Provide the [X, Y] coordinate of the cell's center where the given text is located.  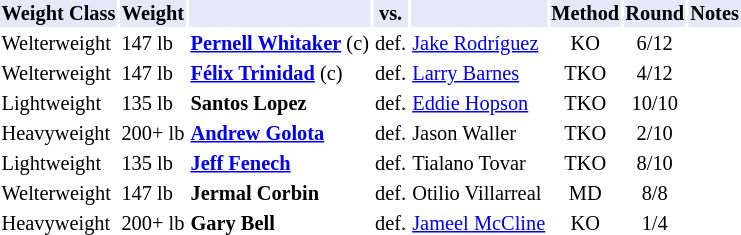
MD [586, 194]
Jake Rodríguez [479, 44]
4/12 [655, 74]
Andrew Golota [280, 134]
Weight Class [58, 14]
Notes [715, 14]
Pernell Whitaker (c) [280, 44]
Larry Barnes [479, 74]
Jeff Fenech [280, 164]
200+ lb [153, 134]
Heavyweight [58, 134]
8/10 [655, 164]
Félix Trinidad (c) [280, 74]
Jason Waller [479, 134]
Method [586, 14]
Weight [153, 14]
Tialano Tovar [479, 164]
10/10 [655, 104]
6/12 [655, 44]
vs. [391, 14]
Round [655, 14]
Otilio Villarreal [479, 194]
8/8 [655, 194]
KO [586, 44]
Eddie Hopson [479, 104]
2/10 [655, 134]
Santos Lopez [280, 104]
Jermal Corbin [280, 194]
